Extract the (x, y) coordinate from the center of the cell holding the provided text.  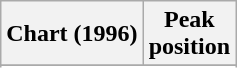
Peak position (189, 34)
Chart (1996) (72, 34)
